Output the [x, y] coordinate of the center of the cell containing the given text.  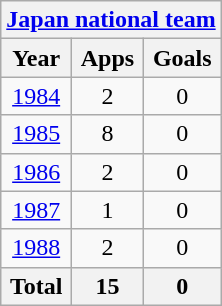
1987 [36, 210]
Total [36, 286]
8 [108, 134]
Year [36, 58]
1984 [36, 96]
Apps [108, 58]
1986 [36, 172]
1 [108, 210]
Goals [182, 58]
1985 [36, 134]
1988 [36, 248]
Japan national team [111, 20]
15 [108, 286]
